Extract the [X, Y] coordinate from the center of the cell holding the provided text.  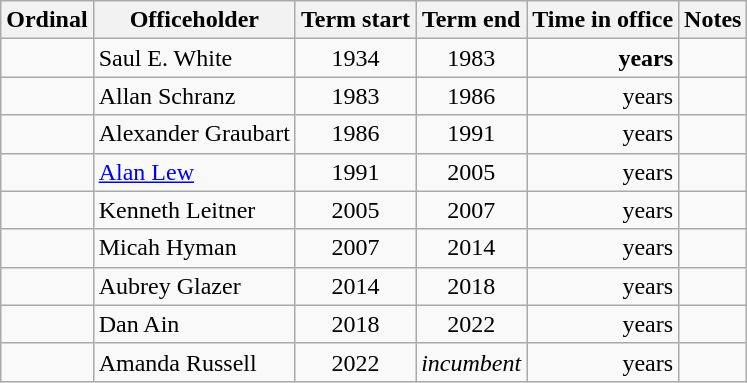
1934 [355, 58]
Term start [355, 20]
Officeholder [194, 20]
Allan Schranz [194, 96]
Amanda Russell [194, 362]
Dan Ain [194, 324]
Ordinal [47, 20]
Alexander Graubart [194, 134]
Alan Lew [194, 172]
Saul E. White [194, 58]
Micah Hyman [194, 248]
incumbent [472, 362]
Aubrey Glazer [194, 286]
Notes [713, 20]
Term end [472, 20]
Kenneth Leitner [194, 210]
Time in office [603, 20]
